Determine the [x, y] coordinate at the center of the cell enclosing the given text.  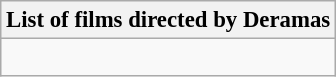
List of films directed by Deramas [168, 20]
